Detect which cell encompasses the target text, then output its [X, Y] center coordinate. 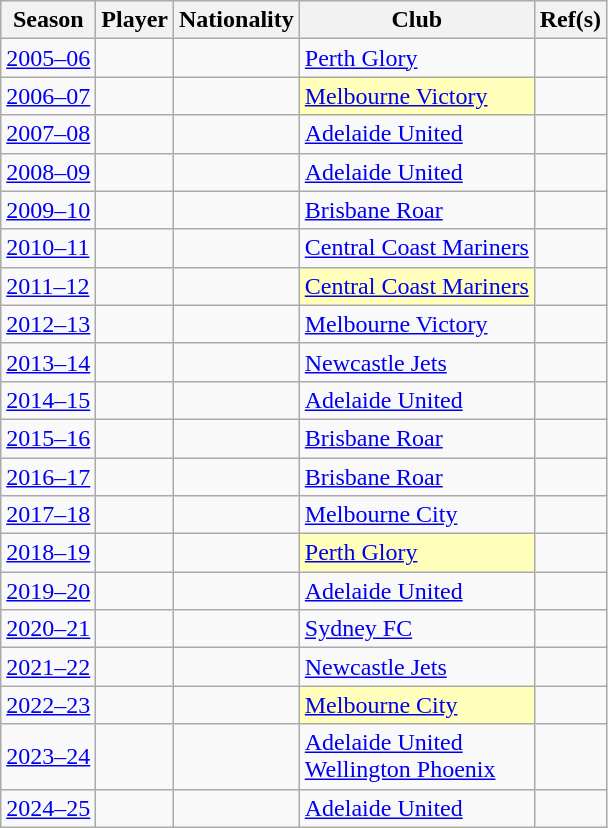
Season [48, 20]
2005–06 [48, 58]
2006–07 [48, 96]
2012–13 [48, 324]
Ref(s) [570, 20]
2019–20 [48, 591]
2013–14 [48, 362]
2007–08 [48, 134]
2014–15 [48, 400]
2016–17 [48, 477]
2020–21 [48, 629]
Club [416, 20]
2008–09 [48, 172]
2021–22 [48, 667]
2018–19 [48, 553]
2017–18 [48, 515]
Nationality [237, 20]
2023–24 [48, 756]
2015–16 [48, 438]
2011–12 [48, 286]
2024–25 [48, 808]
2009–10 [48, 210]
Sydney FC [416, 629]
2022–23 [48, 705]
2010–11 [48, 248]
Player [135, 20]
Adelaide United Wellington Phoenix [416, 756]
